Pinpoint the cell where the given text exists, returning its [x, y] midpoint coordinate. 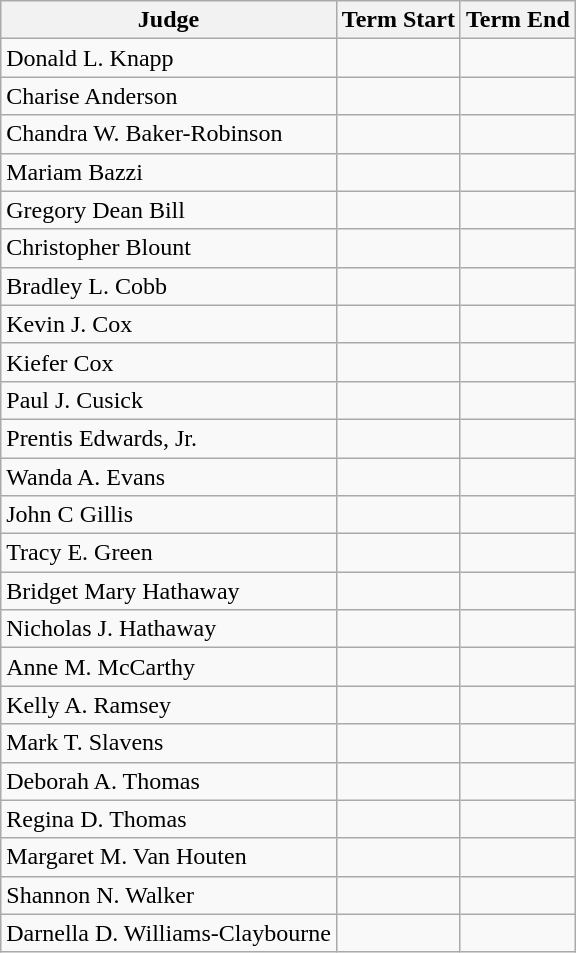
Christopher Blount [169, 248]
Bridget Mary Hathaway [169, 591]
Tracy E. Green [169, 553]
Chandra W. Baker-Robinson [169, 134]
Prentis Edwards, Jr. [169, 438]
Paul J. Cusick [169, 400]
Kevin J. Cox [169, 324]
Nicholas J. Hathaway [169, 629]
Shannon N. Walker [169, 895]
Kelly A. Ramsey [169, 705]
Darnella D. Williams-Claybourne [169, 933]
Wanda A. Evans [169, 477]
Anne M. McCarthy [169, 667]
Mark T. Slavens [169, 743]
Charise Anderson [169, 96]
Margaret M. Van Houten [169, 857]
Bradley L. Cobb [169, 286]
Mariam Bazzi [169, 172]
Donald L. Knapp [169, 58]
Term Start [398, 20]
Regina D. Thomas [169, 819]
Deborah A. Thomas [169, 781]
John C Gillis [169, 515]
Term End [518, 20]
Gregory Dean Bill [169, 210]
Kiefer Cox [169, 362]
Judge [169, 20]
